Identify which cell holds the provided text, then report its (x, y) central coordinate. 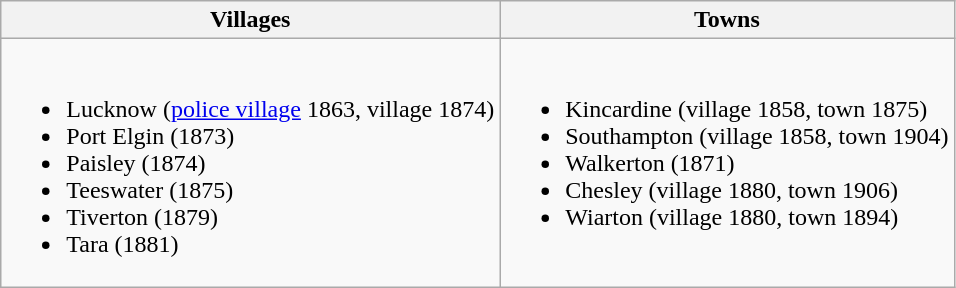
Lucknow (police village 1863, village 1874)Port Elgin (1873)Paisley (1874)Teeswater (1875)Tiverton (1879)Tara (1881) (250, 163)
Towns (727, 20)
Villages (250, 20)
